Provide the [x, y] coordinate of the cell's center where the given text is located.  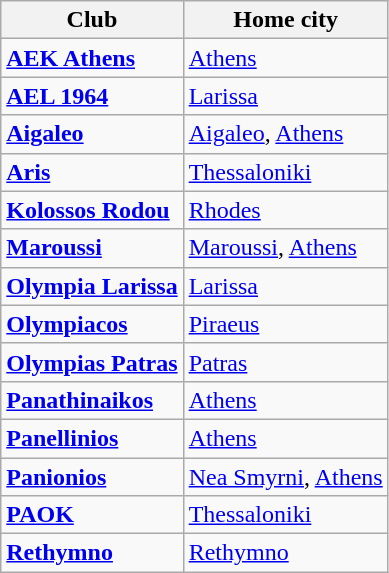
Olympias Patras [92, 362]
Rhodes [286, 210]
Aigaleo, Athens [286, 134]
Maroussi [92, 248]
AEL 1964 [92, 96]
Panellinios [92, 438]
Piraeus [286, 324]
Olympia Larissa [92, 286]
AEK Athens [92, 58]
Aris [92, 172]
Panathinaikos [92, 400]
Olympiacos [92, 324]
Aigaleo [92, 134]
Club [92, 20]
PAOK [92, 515]
Maroussi, Athens [286, 248]
Patras [286, 362]
Nea Smyrni, Athens [286, 477]
Panionios [92, 477]
Kolossos Rodou [92, 210]
Home city [286, 20]
